Scan for the cell matching the given text and deliver its (X, Y) coordinate at center. 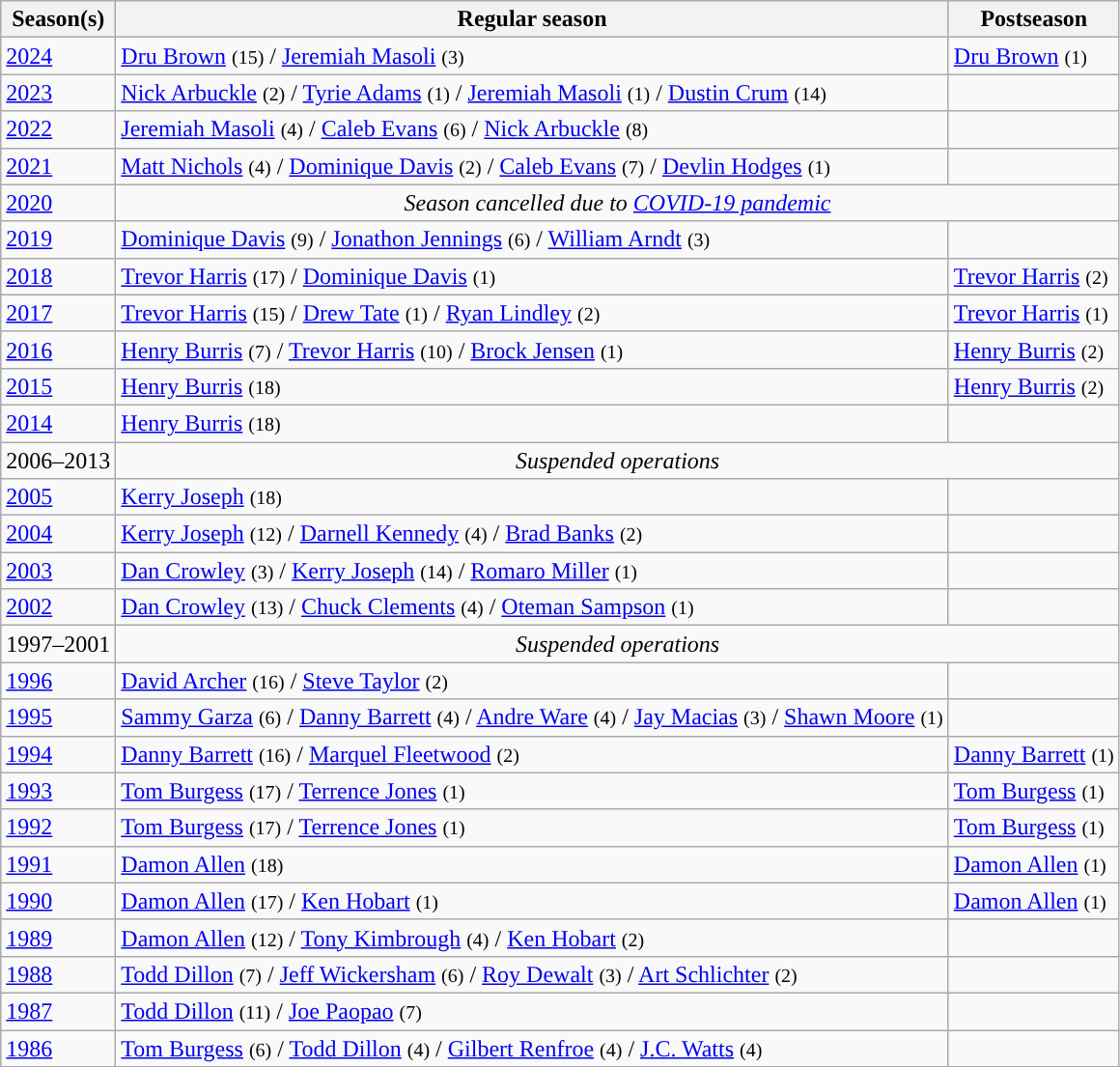
Kerry Joseph (18) (532, 497)
1991 (58, 864)
Sammy Garza (6) / Danny Barrett (4) / Andre Ware (4) / Jay Macias (3) / Shawn Moore (1) (532, 717)
1992 (58, 828)
Henry Burris (7) / Trevor Harris (10) / Brock Jensen (1) (532, 350)
1994 (58, 754)
1996 (58, 681)
Season cancelled due to COVID-19 pandemic (618, 203)
Dan Crowley (3) / Kerry Joseph (14) / Romaro Miller (1) (532, 571)
Jeremiah Masoli (4) / Caleb Evans (6) / Nick Arbuckle (8) (532, 129)
Dan Crowley (13) / Chuck Clements (4) / Oteman Sampson (1) (532, 607)
Nick Arbuckle (2) / Tyrie Adams (1) / Jeremiah Masoli (1) / Dustin Crum (14) (532, 93)
2003 (58, 571)
Danny Barrett (1) (1033, 754)
1995 (58, 717)
Regular season (532, 19)
1987 (58, 1011)
Dominique Davis (9) / Jonathon Jennings (6) / William Arndt (3) (532, 239)
Damon Allen (18) (532, 864)
Trevor Harris (1) (1033, 313)
David Archer (16) / Steve Taylor (2) (532, 681)
1990 (58, 901)
2023 (58, 93)
2017 (58, 313)
2015 (58, 386)
2021 (58, 166)
Danny Barrett (16) / Marquel Fleetwood (2) (532, 754)
2020 (58, 203)
Trevor Harris (15) / Drew Tate (1) / Ryan Lindley (2) (532, 313)
2005 (58, 497)
Postseason (1033, 19)
Damon Allen (12) / Tony Kimbrough (4) / Ken Hobart (2) (532, 938)
2022 (58, 129)
1997–2001 (58, 644)
1993 (58, 791)
2016 (58, 350)
Tom Burgess (6) / Todd Dillon (4) / Gilbert Renfroe (4) / J.C. Watts (4) (532, 1048)
2018 (58, 276)
1986 (58, 1048)
2002 (58, 607)
1988 (58, 974)
2014 (58, 423)
Season(s) (58, 19)
2006–2013 (58, 461)
Dru Brown (1) (1033, 56)
Matt Nichols (4) / Dominique Davis (2) / Caleb Evans (7) / Devlin Hodges (1) (532, 166)
Todd Dillon (7) / Jeff Wickersham (6) / Roy Dewalt (3) / Art Schlichter (2) (532, 974)
Trevor Harris (17) / Dominique Davis (1) (532, 276)
Dru Brown (15) / Jeremiah Masoli (3) (532, 56)
2019 (58, 239)
2004 (58, 534)
Damon Allen (17) / Ken Hobart (1) (532, 901)
Trevor Harris (2) (1033, 276)
2024 (58, 56)
1989 (58, 938)
Todd Dillon (11) / Joe Paopao (7) (532, 1011)
Kerry Joseph (12) / Darnell Kennedy (4) / Brad Banks (2) (532, 534)
